Identify which cell holds the provided text, then report its (x, y) central coordinate. 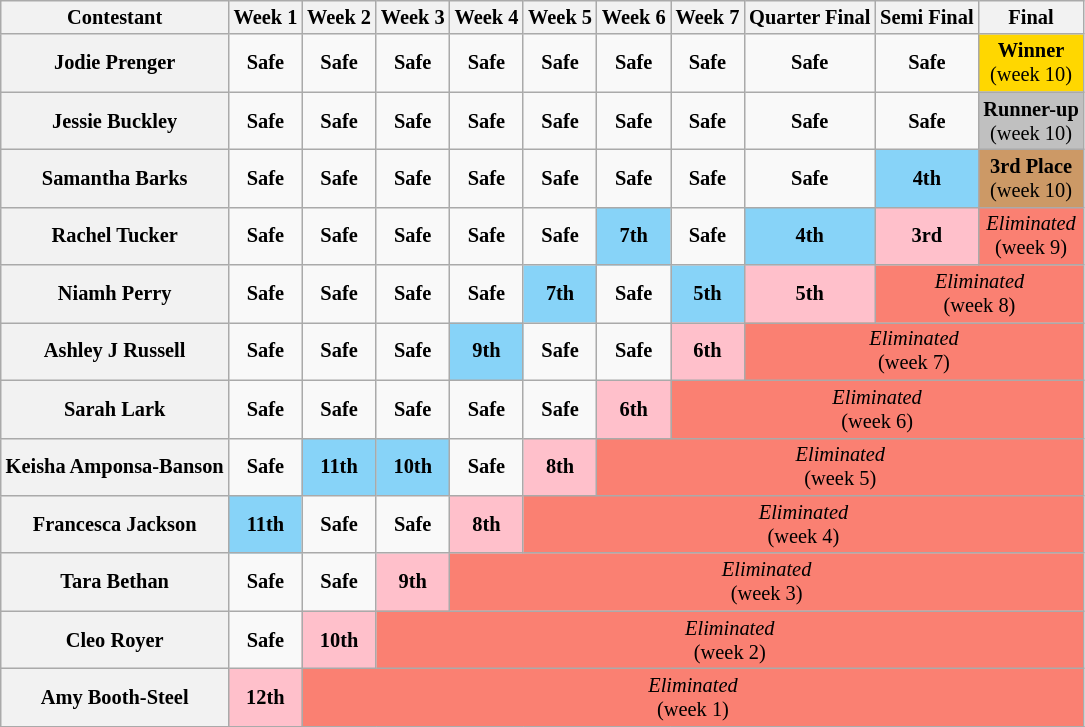
Francesca Jackson (115, 524)
Final (1030, 17)
Samantha Barks (115, 178)
Rachel Tucker (115, 236)
Jodie Prenger (115, 63)
Week 2 (339, 17)
Cleo Royer (115, 640)
Week 3 (413, 17)
12th (266, 697)
Week 1 (266, 17)
Semi Final (926, 17)
Ashley J Russell (115, 351)
Eliminated(week 3) (767, 582)
Quarter Final (810, 17)
Jessie Buckley (115, 121)
Eliminated(week 2) (730, 640)
Week 4 (487, 17)
Eliminated(week 7) (914, 351)
Sarah Lark (115, 409)
Contestant (115, 17)
Keisha Amponsa-Banson (115, 467)
Eliminated(week 5) (840, 467)
Week 5 (560, 17)
Runner-up(week 10) (1030, 121)
Niamh Perry (115, 294)
Eliminated(week 6) (878, 409)
Week 7 (708, 17)
3rd Place(week 10) (1030, 178)
Eliminated(week 9) (1030, 236)
Week 6 (634, 17)
Eliminated(week 4) (803, 524)
Eliminated(week 8) (979, 294)
Eliminated(week 1) (692, 697)
Tara Bethan (115, 582)
Amy Booth-Steel (115, 697)
Winner(week 10) (1030, 63)
3rd (926, 236)
